For the text-containing cell, return its midpoint in (x, y) coordinate format. 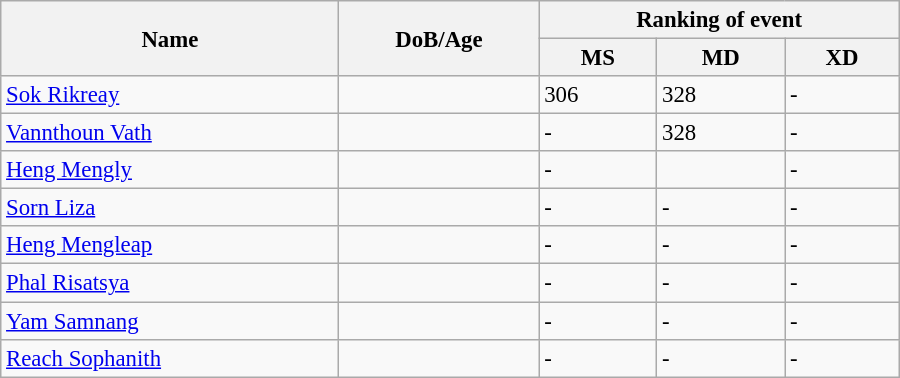
Name (170, 38)
Reach Sophanith (170, 358)
MS (598, 58)
Yam Samnang (170, 321)
Sorn Liza (170, 208)
306 (598, 95)
Heng Mengleap (170, 245)
MD (721, 58)
XD (842, 58)
Heng Mengly (170, 170)
Ranking of event (719, 20)
DoB/Age (439, 38)
Sok Rikreay (170, 95)
Vannthoun Vath (170, 133)
Phal Risatsya (170, 283)
